Identify which cell holds the provided text, then report its [X, Y] central coordinate. 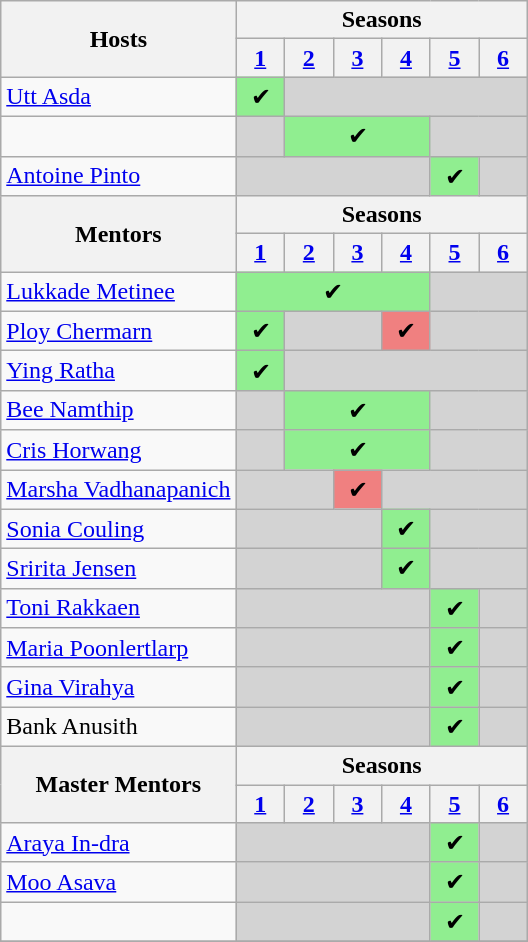
Utt Asda [118, 97]
Toni Rakkaen [118, 608]
Bank Anusith [118, 727]
Maria Poonlertlarp [118, 648]
Moo Asava [118, 882]
Mentors [118, 234]
Ploy Chermarn [118, 331]
Master Mentors [118, 784]
Marsha Vadhanapanich [118, 490]
Sonia Couling [118, 529]
Gina Virahya [118, 687]
Araya In-dra [118, 843]
Hosts [118, 39]
Bee Namthip [118, 410]
Cris Horwang [118, 450]
Ying Ratha [118, 371]
Lukkade Metinee [118, 292]
Sririta Jensen [118, 569]
Antoine Pinto [118, 176]
